Return the [x, y] coordinate for the center point of the cell that contains the specified text.  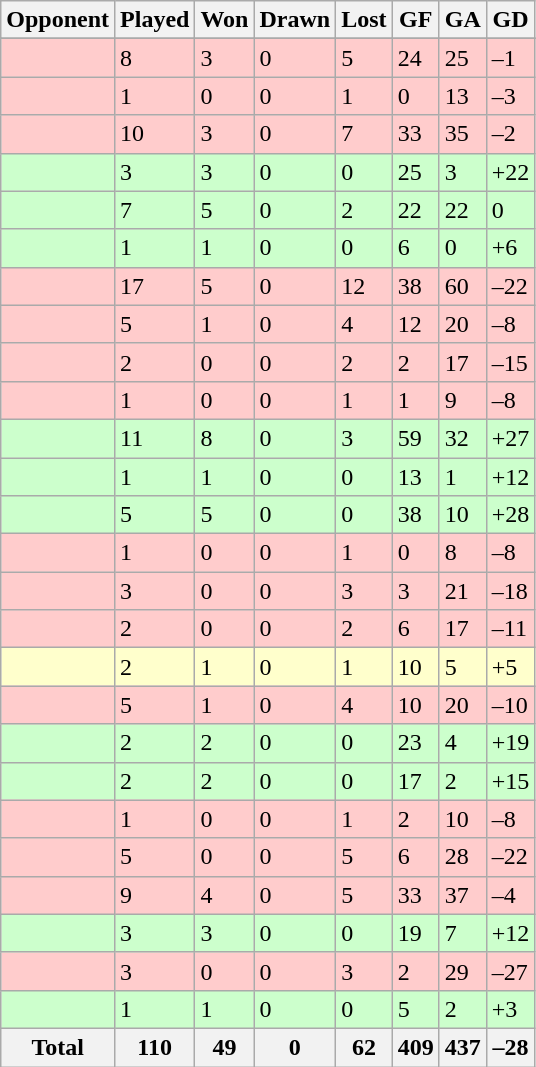
Total [58, 1047]
Drawn [295, 20]
–28 [510, 1047]
+5 [510, 667]
–10 [510, 705]
GD [510, 20]
–1 [510, 58]
60 [462, 286]
49 [224, 1047]
+15 [510, 781]
+3 [510, 1009]
GA [462, 20]
59 [416, 438]
–4 [510, 895]
23 [416, 743]
GF [416, 20]
+22 [510, 172]
+27 [510, 438]
–27 [510, 971]
11 [155, 438]
409 [416, 1047]
32 [462, 438]
–2 [510, 134]
+28 [510, 515]
–18 [510, 591]
35 [462, 134]
Played [155, 20]
19 [416, 933]
437 [462, 1047]
Won [224, 20]
21 [462, 591]
110 [155, 1047]
28 [462, 857]
37 [462, 895]
62 [364, 1047]
+6 [510, 248]
–3 [510, 96]
+19 [510, 743]
Opponent [58, 20]
–11 [510, 629]
29 [462, 971]
24 [416, 58]
Lost [364, 20]
–15 [510, 362]
